Extract the [x, y] coordinate from the center of the cell holding the provided text.  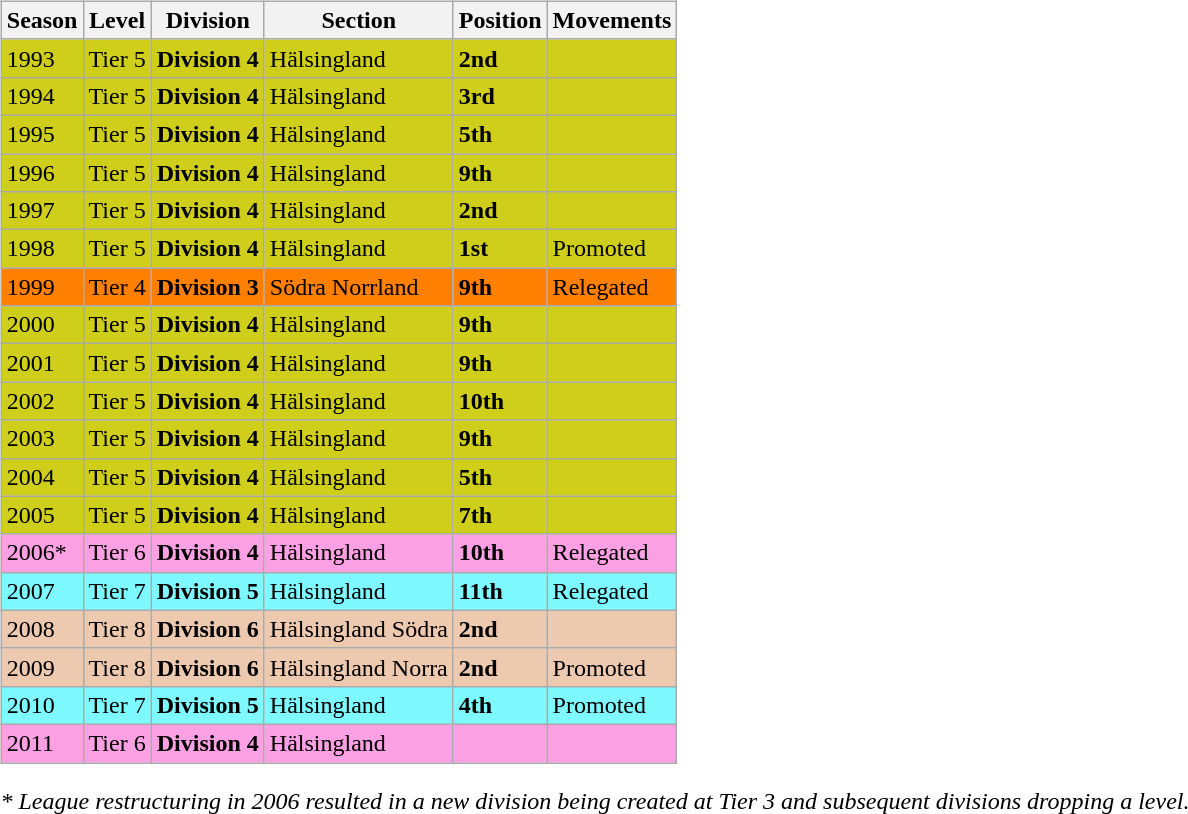
11th [500, 591]
2006* [42, 553]
1998 [42, 249]
1996 [42, 173]
2007 [42, 591]
2003 [42, 439]
2005 [42, 515]
Movements [612, 20]
4th [500, 705]
Section [358, 20]
1st [500, 249]
Level [117, 20]
2009 [42, 667]
2008 [42, 629]
2011 [42, 743]
1993 [42, 58]
1997 [42, 211]
Hälsingland Södra [358, 629]
1995 [42, 134]
1999 [42, 287]
2000 [42, 325]
Division 3 [208, 287]
1994 [42, 96]
Hälsingland Norra [358, 667]
Södra Norrland [358, 287]
Season [42, 20]
Tier 4 [117, 287]
2004 [42, 477]
Position [500, 20]
2002 [42, 401]
2010 [42, 705]
7th [500, 515]
3rd [500, 96]
Division [208, 20]
2001 [42, 363]
